Detect which cell encompasses the target text, then output its (X, Y) center coordinate. 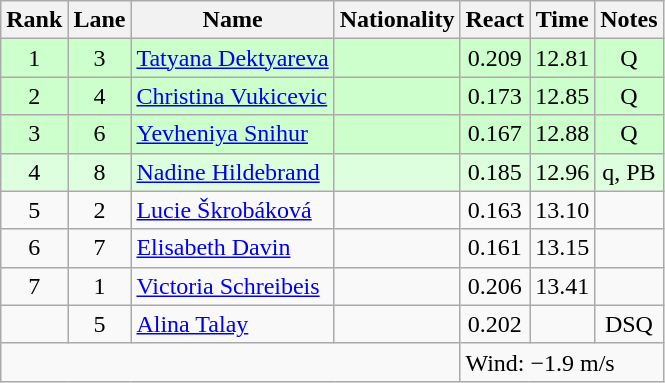
12.88 (562, 134)
Christina Vukicevic (232, 96)
13.41 (562, 286)
Lane (100, 20)
0.206 (495, 286)
0.202 (495, 324)
0.167 (495, 134)
0.163 (495, 210)
Lucie Škrobáková (232, 210)
Victoria Schreibeis (232, 286)
0.173 (495, 96)
DSQ (629, 324)
Name (232, 20)
Notes (629, 20)
Tatyana Dektyareva (232, 58)
React (495, 20)
0.185 (495, 172)
q, PB (629, 172)
Nationality (397, 20)
Rank (34, 20)
Alina Talay (232, 324)
0.161 (495, 248)
12.96 (562, 172)
12.85 (562, 96)
13.10 (562, 210)
Yevheniya Snihur (232, 134)
0.209 (495, 58)
Wind: −1.9 m/s (562, 362)
8 (100, 172)
13.15 (562, 248)
Nadine Hildebrand (232, 172)
Elisabeth Davin (232, 248)
12.81 (562, 58)
Time (562, 20)
